Search for the cell housing the specified text and yield its (X, Y) center coordinate. 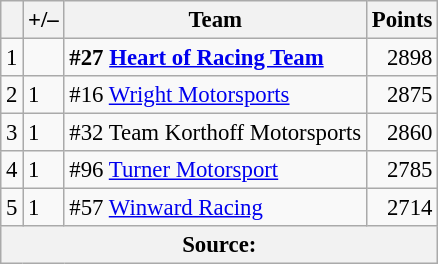
Points (402, 20)
4 (12, 170)
2 (12, 95)
#32 Team Korthoff Motorsports (215, 133)
2714 (402, 208)
2860 (402, 133)
3 (12, 133)
5 (12, 208)
Team (215, 20)
#57 Winward Racing (215, 208)
#16 Wright Motorsports (215, 95)
#27 Heart of Racing Team (215, 58)
2875 (402, 95)
+/– (44, 20)
#96 Turner Motorsport (215, 170)
Source: (220, 245)
2898 (402, 58)
2785 (402, 170)
